Extract the [X, Y] coordinate from the center of the cell holding the provided text.  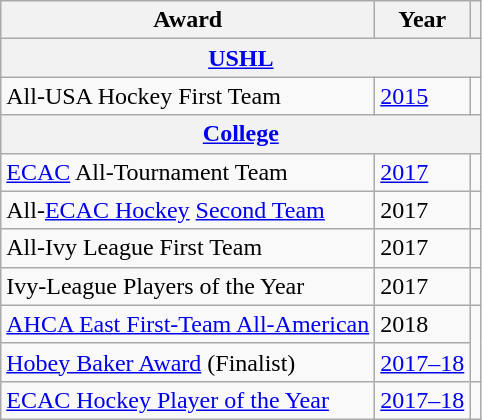
All-USA Hockey First Team [188, 96]
2015 [422, 96]
Award [188, 20]
ECAC Hockey Player of the Year [188, 400]
Year [422, 20]
All-ECAC Hockey Second Team [188, 210]
Ivy-League Players of the Year [188, 286]
USHL [241, 58]
Hobey Baker Award (Finalist) [188, 362]
College [241, 134]
ECAC All-Tournament Team [188, 172]
AHCA East First-Team All-American [188, 324]
2018 [422, 324]
All-Ivy League First Team [188, 248]
